Output the [X, Y] coordinate of the center of the cell containing the given text.  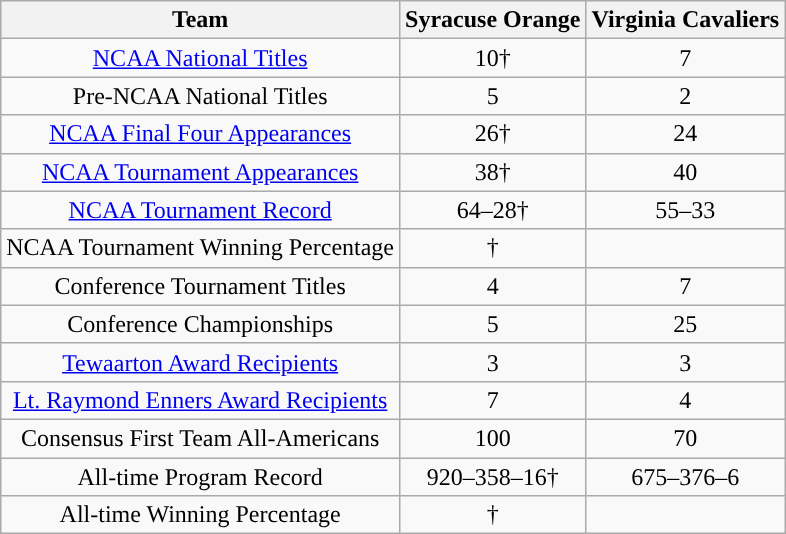
NCAA National Titles [200, 58]
24 [686, 134]
Virginia Cavaliers [686, 20]
10† [493, 58]
NCAA Tournament Appearances [200, 172]
Team [200, 20]
40 [686, 172]
55–33 [686, 210]
All-time Program Record [200, 477]
Lt. Raymond Enners Award Recipients [200, 400]
Tewaarton Award Recipients [200, 362]
25 [686, 324]
64–28† [493, 210]
Pre-NCAA National Titles [200, 96]
920–358–16† [493, 477]
Consensus First Team All-Americans [200, 438]
NCAA Final Four Appearances [200, 134]
675–376–6 [686, 477]
26† [493, 134]
2 [686, 96]
Conference Tournament Titles [200, 286]
100 [493, 438]
NCAA Tournament Winning Percentage [200, 248]
Conference Championships [200, 324]
All-time Winning Percentage [200, 515]
NCAA Tournament Record [200, 210]
70 [686, 438]
Syracuse Orange [493, 20]
38† [493, 172]
